Output the (X, Y) coordinate of the center of the cell containing the given text.  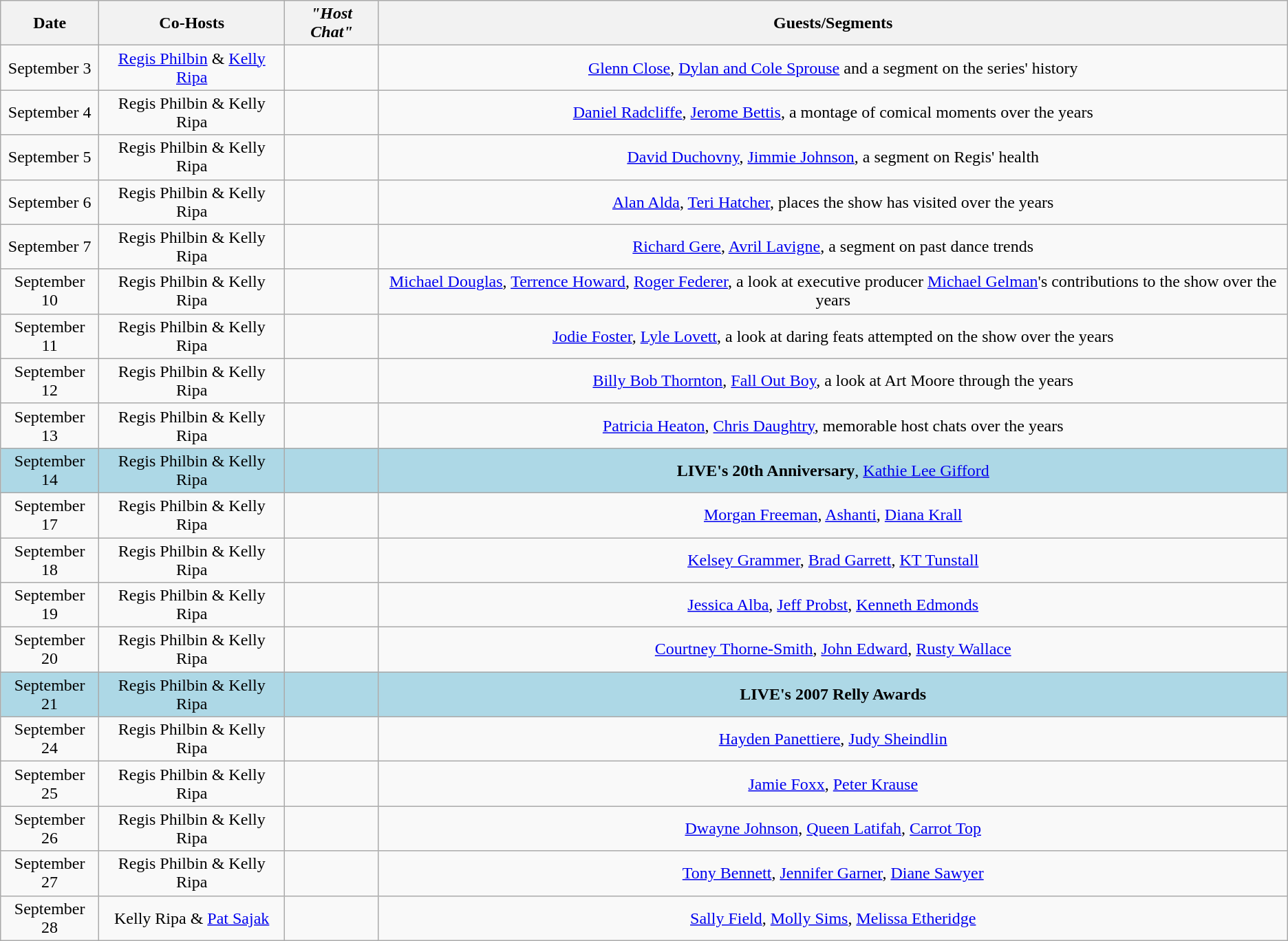
September 24 (50, 739)
David Duchovny, Jimmie Johnson, a segment on Regis' health (833, 157)
LIVE's 20th Anniversary, Kathie Lee Gifford (833, 470)
September 25 (50, 784)
September 17 (50, 515)
Jessica Alba, Jeff Probst, Kenneth Edmonds (833, 605)
Glenn Close, Dylan and Cole Sprouse and a segment on the series' history (833, 67)
Jodie Foster, Lyle Lovett, a look at daring feats attempted on the show over the years (833, 336)
September 14 (50, 470)
Co-Hosts (192, 23)
Michael Douglas, Terrence Howard, Roger Federer, a look at executive producer Michael Gelman's contributions to the show over the years (833, 292)
September 19 (50, 605)
Morgan Freeman, Ashanti, Diana Krall (833, 515)
September 26 (50, 828)
September 27 (50, 874)
Guests/Segments (833, 23)
Daniel Radcliffe, Jerome Bettis, a montage of comical moments over the years (833, 113)
September 28 (50, 918)
Hayden Panettiere, Judy Sheindlin (833, 739)
Patricia Heaton, Chris Daughtry, memorable host chats over the years (833, 425)
September 13 (50, 425)
September 5 (50, 157)
Alan Alda, Teri Hatcher, places the show has visited over the years (833, 202)
"Host Chat" (332, 23)
September 10 (50, 292)
September 20 (50, 649)
September 12 (50, 381)
September 7 (50, 246)
September 4 (50, 113)
September 6 (50, 202)
Kelly Ripa & Pat Sajak (192, 918)
Billy Bob Thornton, Fall Out Boy, a look at Art Moore through the years (833, 381)
LIVE's 2007 Relly Awards (833, 695)
Kelsey Grammer, Brad Garrett, KT Tunstall (833, 560)
Sally Field, Molly Sims, Melissa Etheridge (833, 918)
September 21 (50, 695)
Courtney Thorne-Smith, John Edward, Rusty Wallace (833, 649)
September 11 (50, 336)
Dwayne Johnson, Queen Latifah, Carrot Top (833, 828)
Date (50, 23)
September 3 (50, 67)
Jamie Foxx, Peter Krause (833, 784)
September 18 (50, 560)
Richard Gere, Avril Lavigne, a segment on past dance trends (833, 246)
Tony Bennett, Jennifer Garner, Diane Sawyer (833, 874)
